Find where the given text appears and provide that cell's center as [X, Y] coordinate. 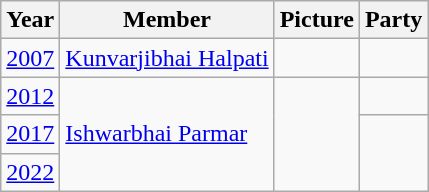
2022 [30, 172]
Member [167, 20]
Ishwarbhai Parmar [167, 134]
Picture [316, 20]
2012 [30, 96]
2007 [30, 58]
2017 [30, 134]
Kunvarjibhai Halpati [167, 58]
Party [393, 20]
Year [30, 20]
